Return the [X, Y] coordinate for the center point of the cell that contains the specified text.  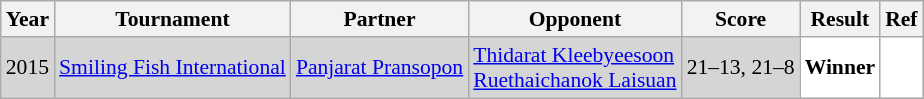
21–13, 21–8 [741, 68]
Smiling Fish International [172, 68]
Ref [901, 19]
Partner [380, 19]
2015 [28, 68]
Tournament [172, 19]
Year [28, 19]
Opponent [574, 19]
Panjarat Pransopon [380, 68]
Result [840, 19]
Winner [840, 68]
Score [741, 19]
Thidarat Kleebyeesoon Ruethaichanok Laisuan [574, 68]
